Find where the given text appears and provide that cell's center as (x, y) coordinate. 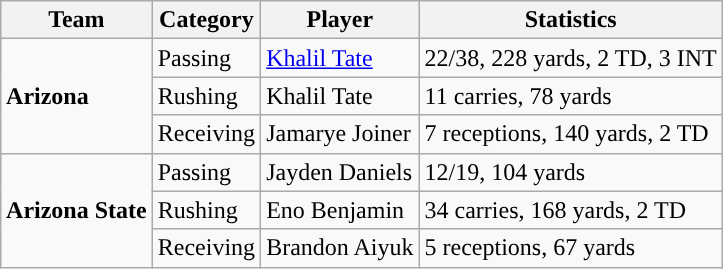
Category (206, 20)
22/38, 228 yards, 2 TD, 3 INT (570, 58)
Brandon Aiyuk (340, 248)
Player (340, 20)
11 carries, 78 yards (570, 96)
Eno Benjamin (340, 210)
Jamarye Joiner (340, 134)
Statistics (570, 20)
Arizona State (77, 210)
34 carries, 168 yards, 2 TD (570, 210)
7 receptions, 140 yards, 2 TD (570, 134)
Arizona (77, 96)
Team (77, 20)
12/19, 104 yards (570, 172)
Jayden Daniels (340, 172)
5 receptions, 67 yards (570, 248)
